Identify which cell holds the provided text, then report its [x, y] central coordinate. 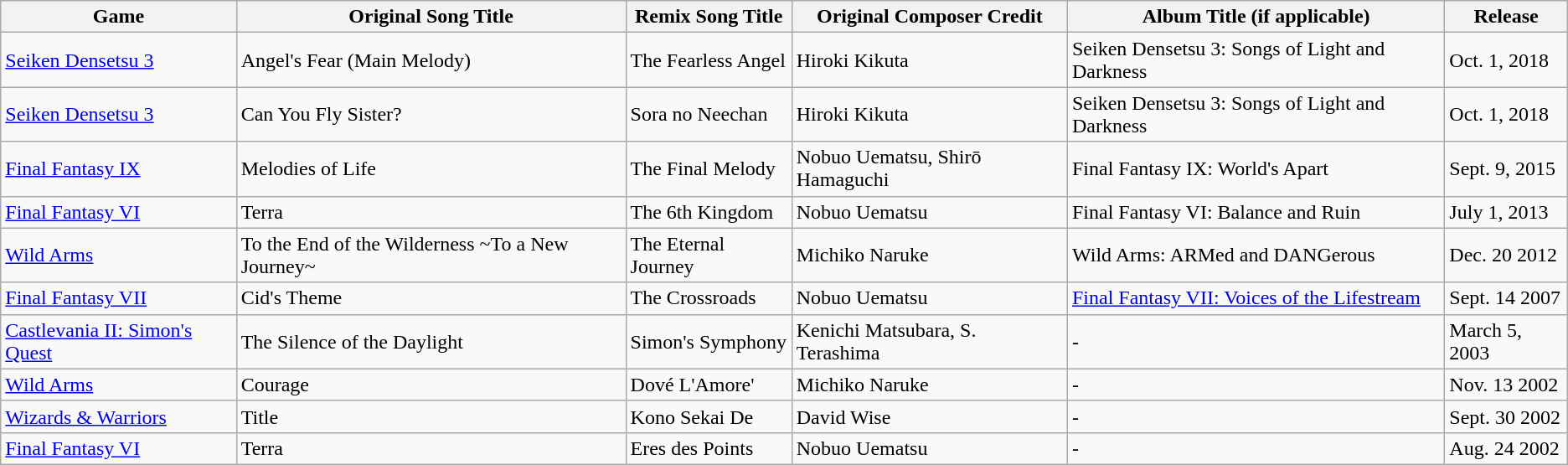
Aug. 24 2002 [1506, 448]
The Eternal Journey [709, 255]
The Final Melody [709, 169]
Final Fantasy IX [119, 169]
Title [431, 416]
Eres des Points [709, 448]
The 6th Kingdom [709, 212]
Castlevania II: Simon's Quest [119, 342]
Can You Fly Sister? [431, 114]
Dové L'Amore' [709, 385]
To the End of the Wilderness ~To a New Journey~ [431, 255]
Wild Arms: ARMed and DANGerous [1256, 255]
Original Song Title [431, 17]
Original Composer Credit [930, 17]
Angel's Fear (Main Melody) [431, 60]
Cid's Theme [431, 298]
Dec. 20 2012 [1506, 255]
Simon's Symphony [709, 342]
Sept. 14 2007 [1506, 298]
July 1, 2013 [1506, 212]
Final Fantasy VII: Voices of the Lifestream [1256, 298]
Nov. 13 2002 [1506, 385]
The Fearless Angel [709, 60]
The Crossroads [709, 298]
Melodies of Life [431, 169]
Wizards & Warriors [119, 416]
The Silence of the Daylight [431, 342]
Final Fantasy VI: Balance and Ruin [1256, 212]
March 5, 2003 [1506, 342]
David Wise [930, 416]
Nobuo Uematsu, Shirō Hamaguchi [930, 169]
Sora no Neechan [709, 114]
Release [1506, 17]
Album Title (if applicable) [1256, 17]
Sept. 30 2002 [1506, 416]
Kono Sekai De [709, 416]
Courage [431, 385]
Sept. 9, 2015 [1506, 169]
Kenichi Matsubara, S. Terashima [930, 342]
Final Fantasy IX: World's Apart [1256, 169]
Final Fantasy VII [119, 298]
Remix Song Title [709, 17]
Game [119, 17]
